For the text-containing cell, return its midpoint in [X, Y] coordinate format. 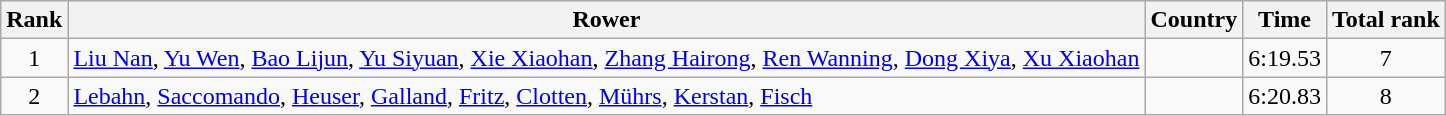
Country [1194, 20]
2 [34, 96]
1 [34, 58]
Lebahn, Saccomando, Heuser, Galland, Fritz, Clotten, Mührs, Kerstan, Fisch [606, 96]
6:19.53 [1285, 58]
Rank [34, 20]
7 [1386, 58]
8 [1386, 96]
Total rank [1386, 20]
Time [1285, 20]
Rower [606, 20]
Liu Nan, Yu Wen, Bao Lijun, Yu Siyuan, Xie Xiaohan, Zhang Hairong, Ren Wanning, Dong Xiya, Xu Xiaohan [606, 58]
6:20.83 [1285, 96]
